For the text-containing cell, return its midpoint in (x, y) coordinate format. 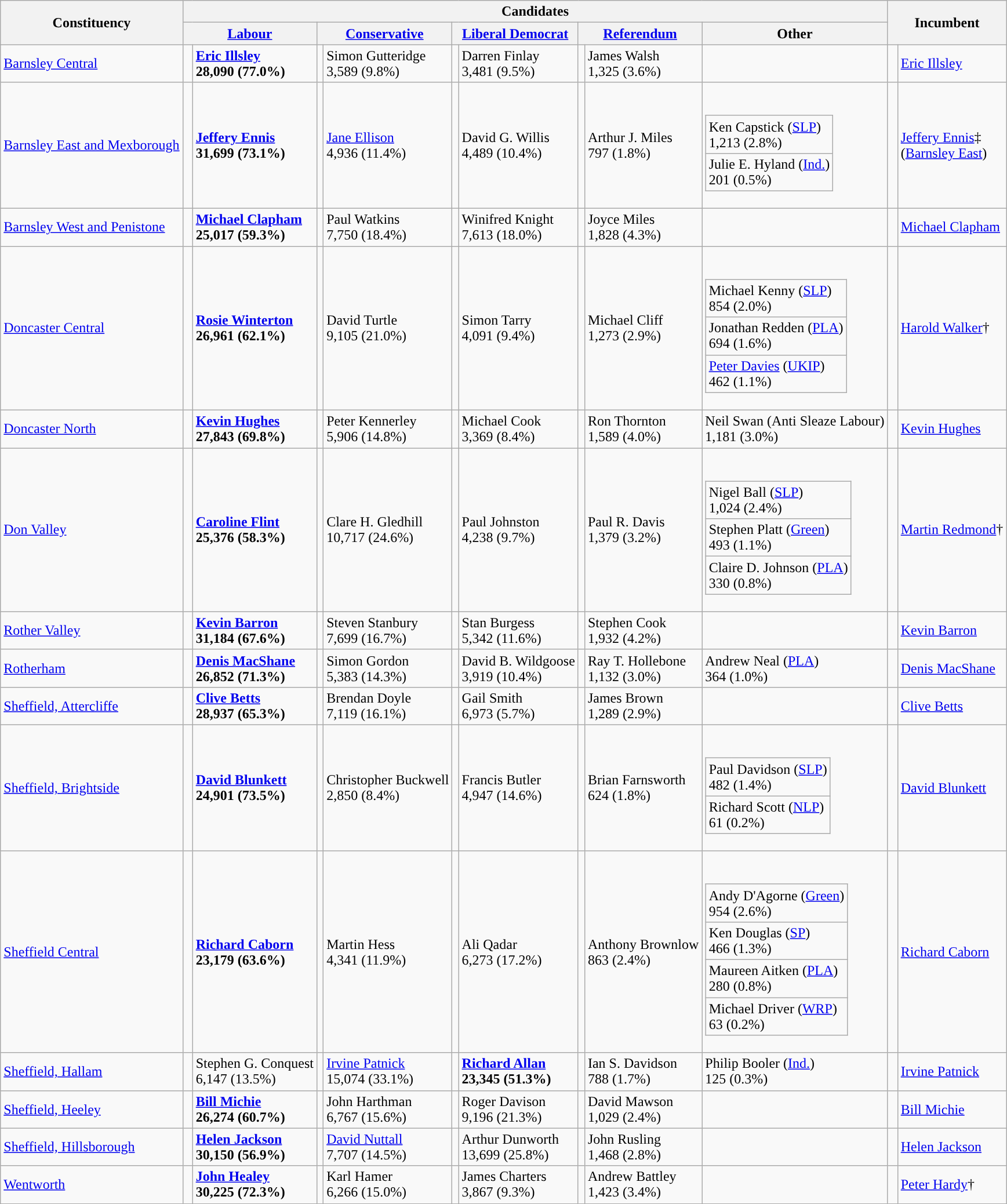
Nigel Ball (SLP)1,024 (2.4%) Stephen Platt (Green)493 (1.1%) Claire D. Johnson (PLA)330 (0.8%) (795, 530)
Sheffield, Heeley (92, 1110)
Neil Swan (Anti Sleaze Labour)1,181 (3.0%) (795, 429)
Andy D'Agorne (Green)954 (2.6%) Ken Douglas (SP)466 (1.3%) Maureen Aitken (PLA)280 (0.8%) Michael Driver (WRP)63 (0.2%) (795, 952)
Maureen Aitken (PLA)280 (0.8%) (777, 979)
Ali Qadar6,273 (17.2%) (518, 952)
Michael Driver (WRP)63 (0.2%) (777, 1017)
Brian Farnsworth624 (1.8%) (643, 788)
Nigel Ball (SLP)1,024 (2.4%) (778, 500)
Rosie Winterton26,961 (62.1%) (255, 328)
Brendan Doyle7,119 (16.1%) (388, 706)
Michael Kenny (SLP)854 (2.0%) Jonathan Redden (PLA)694 (1.6%) Peter Davies (UKIP)462 (1.1%) (795, 328)
Rother Valley (92, 631)
David G. Willis4,489 (10.4%) (518, 146)
Ken Douglas (SP)466 (1.3%) (777, 940)
Peter Hardy† (952, 1185)
Paul Watkins7,750 (18.4%) (388, 227)
Conservative (385, 34)
Simon Gutteridge3,589 (9.8%) (388, 64)
Peter Davies (UKIP)462 (1.1%) (776, 373)
Kevin Hughes (952, 429)
Gail Smith6,973 (5.7%) (518, 706)
Ian S. Davidson788 (1.7%) (643, 1071)
Denis MacShane26,852 (71.3%) (255, 668)
David Blunkett24,901 (73.5%) (255, 788)
Barnsley Central (92, 64)
David Nuttall7,707 (14.5%) (388, 1147)
Caroline Flint25,376 (58.3%) (255, 530)
John Healey30,225 (72.3%) (255, 1185)
Barnsley West and Penistone (92, 227)
Steven Stanbury7,699 (16.7%) (388, 631)
Paul R. Davis1,379 (3.2%) (643, 530)
Joyce Miles1,828 (4.3%) (643, 227)
Stephen Platt (Green)493 (1.1%) (778, 538)
Liberal Democrat (515, 34)
James Walsh1,325 (3.6%) (643, 64)
Sheffield, Brightside (92, 788)
Stan Burgess5,342 (11.6%) (518, 631)
Kevin Barron31,184 (67.6%) (255, 631)
Philip Booler (Ind.)125 (0.3%) (795, 1071)
Richard Allan23,345 (51.3%) (518, 1071)
John Harthman6,767 (15.6%) (388, 1110)
Anthony Brownlow863 (2.4%) (643, 952)
Irvine Patnick (952, 1071)
Ron Thornton1,589 (4.0%) (643, 429)
Martin Hess4,341 (11.9%) (388, 952)
Candidates (535, 12)
Jane Ellison4,936 (11.4%) (388, 146)
Sheffield Central (92, 952)
Sheffield, Hillsborough (92, 1147)
Denis MacShane (952, 668)
Jeffery Ennis31,699 (73.1%) (255, 146)
Sheffield, Hallam (92, 1071)
Irvine Patnick15,074 (33.1%) (388, 1071)
Don Valley (92, 530)
Paul Johnston4,238 (9.7%) (518, 530)
James Charters3,867 (9.3%) (518, 1185)
Richard Scott (NLP)61 (0.2%) (768, 815)
Referendum (640, 34)
Roger Davison9,196 (21.3%) (518, 1110)
Eric Illsley (952, 64)
Clive Betts28,937 (65.3%) (255, 706)
Christopher Buckwell2,850 (8.4%) (388, 788)
Ken Capstick (SLP)1,213 (2.8%) Julie E. Hyland (Ind.)201 (0.5%) (795, 146)
Julie E. Hyland (Ind.)201 (0.5%) (769, 172)
Barnsley East and Mexborough (92, 146)
Ken Capstick (SLP)1,213 (2.8%) (769, 134)
Claire D. Johnson (PLA)330 (0.8%) (778, 575)
Andy D'Agorne (Green)954 (2.6%) (777, 903)
Bill Michie (952, 1110)
Arthur J. Miles797 (1.8%) (643, 146)
Clive Betts (952, 706)
Incumbent (947, 23)
Doncaster North (92, 429)
Constituency (92, 23)
John Rusling1,468 (2.8%) (643, 1147)
Stephen G. Conquest6,147 (13.5%) (255, 1071)
Simon Tarry4,091 (9.4%) (518, 328)
Richard Caborn23,179 (63.6%) (255, 952)
Peter Kennerley5,906 (14.8%) (388, 429)
David B. Wildgoose3,919 (10.4%) (518, 668)
Helen Jackson30,150 (56.9%) (255, 1147)
Sheffield, Attercliffe (92, 706)
Kevin Hughes27,843 (69.8%) (255, 429)
Jonathan Redden (PLA)694 (1.6%) (776, 336)
Labour (249, 34)
Stephen Cook1,932 (4.2%) (643, 631)
Helen Jackson (952, 1147)
Wentworth (92, 1185)
Martin Redmond† (952, 530)
Rotherham (92, 668)
James Brown1,289 (2.9%) (643, 706)
Michael Clapham (952, 227)
David Mawson1,029 (2.4%) (643, 1110)
Michael Clapham25,017 (59.3%) (255, 227)
Paul Davidson (SLP)482 (1.4%) (768, 777)
David Turtle9,105 (21.0%) (388, 328)
Richard Caborn (952, 952)
Kevin Barron (952, 631)
Michael Cliff1,273 (2.9%) (643, 328)
Arthur Dunworth13,699 (25.8%) (518, 1147)
Andrew Neal (PLA)364 (1.0%) (795, 668)
Bill Michie26,274 (60.7%) (255, 1110)
Simon Gordon5,383 (14.3%) (388, 668)
Karl Hamer6,266 (15.0%) (388, 1185)
Other (795, 34)
Paul Davidson (SLP)482 (1.4%) Richard Scott (NLP)61 (0.2%) (795, 788)
Winifred Knight7,613 (18.0%) (518, 227)
Eric Illsley28,090 (77.0%) (255, 64)
Darren Finlay3,481 (9.5%) (518, 64)
David Blunkett (952, 788)
Harold Walker† (952, 328)
Ray T. Hollebone1,132 (3.0%) (643, 668)
Andrew Battley1,423 (3.4%) (643, 1185)
Francis Butler4,947 (14.6%) (518, 788)
Clare H. Gledhill10,717 (24.6%) (388, 530)
Jeffery Ennis‡(Barnsley East) (952, 146)
Doncaster Central (92, 328)
Michael Kenny (SLP)854 (2.0%) (776, 298)
Michael Cook3,369 (8.4%) (518, 429)
